Scan for the cell matching the given text and deliver its (X, Y) coordinate at center. 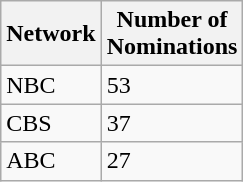
Number ofNominations (172, 34)
53 (172, 85)
27 (172, 161)
37 (172, 123)
Network (51, 34)
NBC (51, 85)
CBS (51, 123)
ABC (51, 161)
